From the cell containing the given text, extract its center point as (X, Y) coordinate. 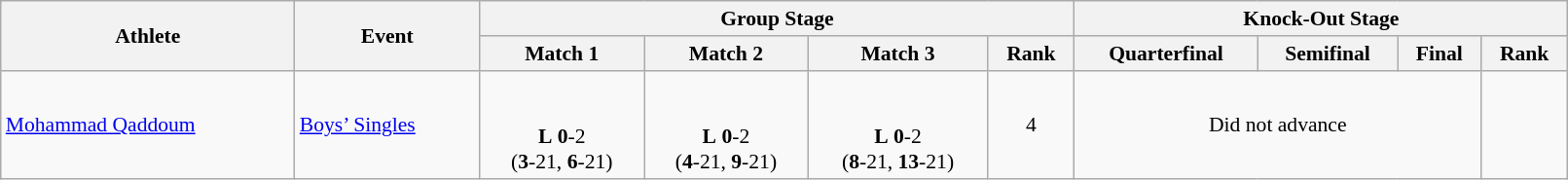
Mohammad Qaddoum (148, 125)
Final (1440, 54)
L 0-2 (3-21, 6-21) (563, 125)
Match 3 (897, 54)
4 (1032, 125)
L 0-2 (8-21, 13-21) (897, 125)
Semifinal (1328, 54)
Group Stage (777, 18)
Knock-Out Stage (1322, 18)
Match 2 (726, 54)
Quarterfinal (1166, 54)
L 0-2 (4-21, 9-21) (726, 125)
Match 1 (563, 54)
Event (387, 35)
Did not advance (1278, 125)
Boys’ Singles (387, 125)
Athlete (148, 35)
